Pinpoint the cell where the given text exists, returning its (x, y) midpoint coordinate. 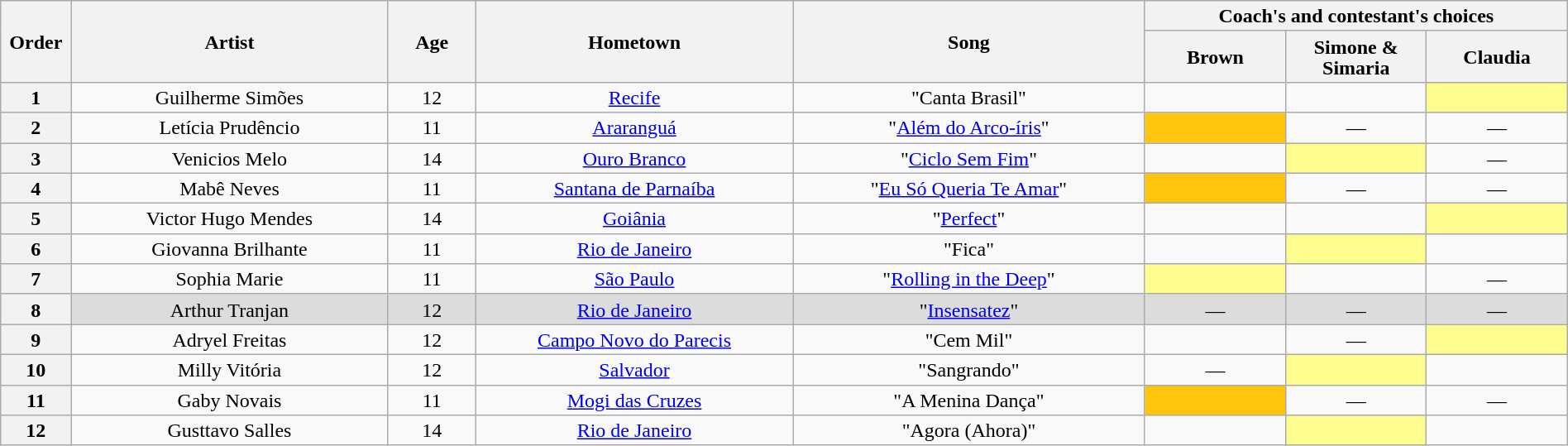
"Rolling in the Deep" (969, 280)
Gaby Novais (230, 400)
"Cem Mil" (969, 339)
Arthur Tranjan (230, 309)
"Além do Arco-íris" (969, 127)
6 (36, 248)
"Ciclo Sem Fim" (969, 157)
Mabê Neves (230, 189)
Simone & Simaria (1356, 56)
"Perfect" (969, 218)
Brown (1215, 56)
Ouro Branco (633, 157)
1 (36, 98)
9 (36, 339)
Salvador (633, 369)
"Sangrando" (969, 369)
Milly Vitória (230, 369)
Order (36, 41)
"Fica" (969, 248)
Mogi das Cruzes (633, 400)
10 (36, 369)
Hometown (633, 41)
2 (36, 127)
8 (36, 309)
"A Menina Dança" (969, 400)
São Paulo (633, 280)
Santana de Parnaíba (633, 189)
7 (36, 280)
Claudia (1497, 56)
Song (969, 41)
Recife (633, 98)
Letícia Prudêncio (230, 127)
Age (432, 41)
"Eu Só Queria Te Amar" (969, 189)
Adryel Freitas (230, 339)
Victor Hugo Mendes (230, 218)
"Insensatez" (969, 309)
"Agora (Ahora)" (969, 430)
Venicios Melo (230, 157)
Goiânia (633, 218)
"Canta Brasil" (969, 98)
3 (36, 157)
Giovanna Brilhante (230, 248)
Artist (230, 41)
Campo Novo do Parecis (633, 339)
Araranguá (633, 127)
Guilherme Simões (230, 98)
Coach's and contestant's choices (1356, 17)
Gusttavo Salles (230, 430)
Sophia Marie (230, 280)
5 (36, 218)
4 (36, 189)
